Identify which cell holds the provided text, then report its (x, y) central coordinate. 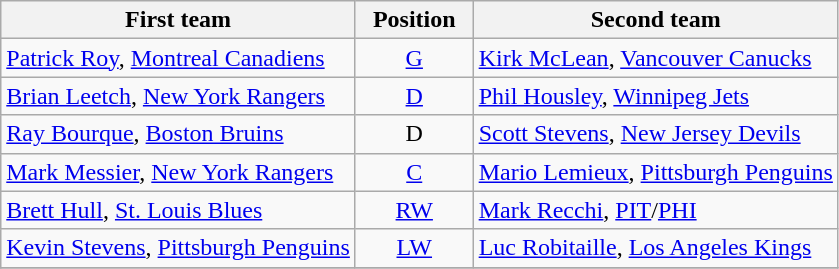
LW (414, 248)
Scott Stevens, New Jersey Devils (656, 134)
Position (414, 20)
Kevin Stevens, Pittsburgh Penguins (178, 248)
Patrick Roy, Montreal Canadiens (178, 58)
First team (178, 20)
C (414, 172)
Mark Recchi, PIT/PHI (656, 210)
Second team (656, 20)
Mario Lemieux, Pittsburgh Penguins (656, 172)
Brian Leetch, New York Rangers (178, 96)
Ray Bourque, Boston Bruins (178, 134)
G (414, 58)
Phil Housley, Winnipeg Jets (656, 96)
Mark Messier, New York Rangers (178, 172)
RW (414, 210)
Brett Hull, St. Louis Blues (178, 210)
Kirk McLean, Vancouver Canucks (656, 58)
Luc Robitaille, Los Angeles Kings (656, 248)
